Return the (x, y) coordinate for the center point of the cell that contains the specified text.  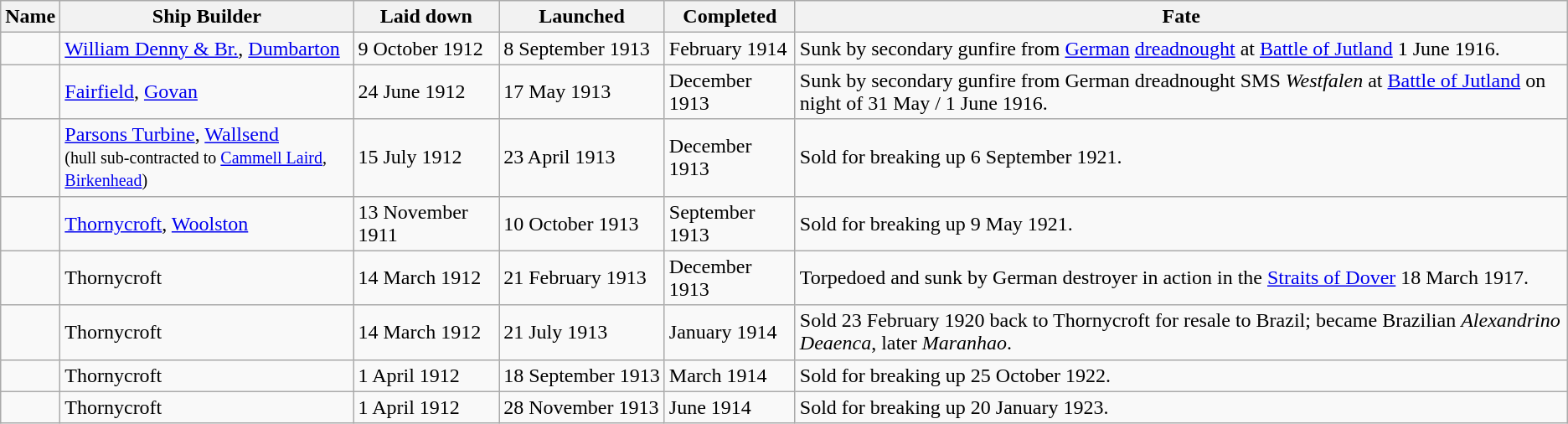
13 November 1911 (426, 223)
June 1914 (730, 407)
9 October 1912 (426, 49)
21 February 1913 (582, 278)
Sunk by secondary gunfire from German dreadnought at Battle of Jutland 1 June 1916. (1181, 49)
Laid down (426, 17)
18 September 1913 (582, 375)
8 September 1913 (582, 49)
Launched (582, 17)
15 July 1912 (426, 158)
Fate (1181, 17)
William Denny & Br., Dumbarton (207, 49)
24 June 1912 (426, 92)
21 July 1913 (582, 332)
Sold for breaking up 20 January 1923. (1181, 407)
Name (30, 17)
September 1913 (730, 223)
Parsons Turbine, Wallsend (hull sub-contracted to Cammell Laird, Birkenhead) (207, 158)
Torpedoed and sunk by German destroyer in action in the Straits of Dover 18 March 1917. (1181, 278)
February 1914 (730, 49)
23 April 1913 (582, 158)
Completed (730, 17)
28 November 1913 (582, 407)
Fairfield, Govan (207, 92)
Sold for breaking up 9 May 1921. (1181, 223)
March 1914 (730, 375)
17 May 1913 (582, 92)
Sold for breaking up 25 October 1922. (1181, 375)
January 1914 (730, 332)
Sold 23 February 1920 back to Thornycroft for resale to Brazil; became Brazilian Alexandrino Deaenca, later Maranhao. (1181, 332)
Thornycroft, Woolston (207, 223)
Sold for breaking up 6 September 1921. (1181, 158)
Ship Builder (207, 17)
Sunk by secondary gunfire from German dreadnought SMS Westfalen at Battle of Jutland on night of 31 May / 1 June 1916. (1181, 92)
10 October 1913 (582, 223)
